Output the [x, y] coordinate of the center of the cell containing the given text.  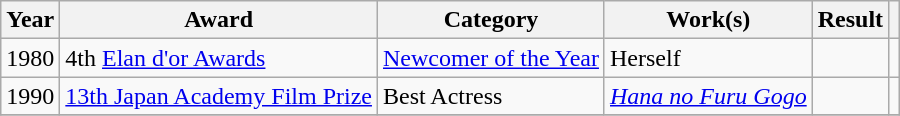
Year [30, 20]
Newcomer of the Year [490, 58]
Hana no Furu Gogo [708, 96]
Best Actress [490, 96]
Herself [708, 58]
4th Elan d'or Awards [219, 58]
13th Japan Academy Film Prize [219, 96]
Category [490, 20]
Award [219, 20]
Result [850, 20]
1980 [30, 58]
1990 [30, 96]
Work(s) [708, 20]
